For the text-containing cell, return its midpoint in [X, Y] coordinate format. 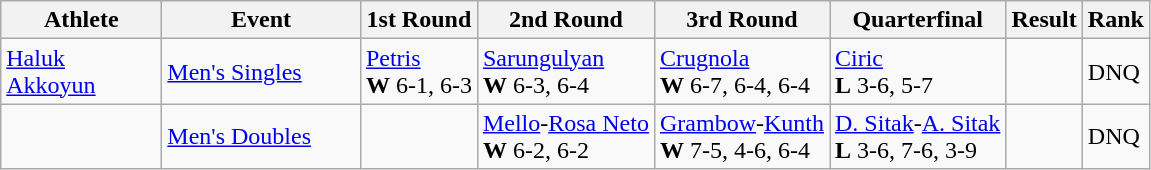
PetrisW 6-1, 6-3 [418, 72]
Result [1044, 20]
Haluk Akkoyun [82, 72]
Grambow-KunthW 7-5, 4-6, 6-4 [742, 136]
Athlete [82, 20]
Mello-Rosa NetoW 6-2, 6-2 [566, 136]
D. Sitak-A. SitakL 3-6, 7-6, 3-9 [918, 136]
2nd Round [566, 20]
CiricL 3-6, 5-7 [918, 72]
Quarterfinal [918, 20]
SarungulyanW 6-3, 6-4 [566, 72]
1st Round [418, 20]
CrugnolaW 6-7, 6-4, 6-4 [742, 72]
Men's Doubles [262, 136]
Men's Singles [262, 72]
Event [262, 20]
Rank [1116, 20]
3rd Round [742, 20]
